From the cell containing the given text, extract its center point as [X, Y] coordinate. 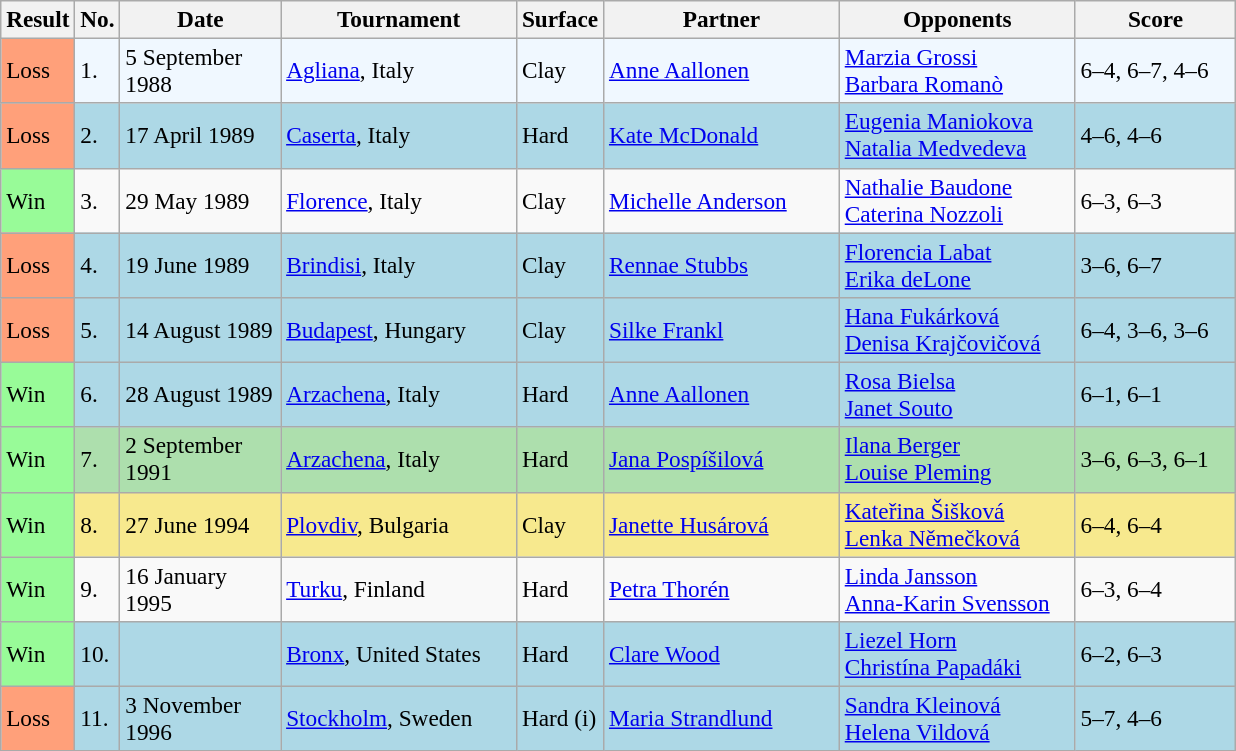
Kate McDonald [722, 136]
Janette Husárová [722, 524]
Jana Pospíšilová [722, 460]
6–2, 6–3 [1156, 654]
17 April 1989 [200, 136]
6–4, 6–7, 4–6 [1156, 70]
Marzia Grossi Barbara Romanò [957, 70]
2. [98, 136]
3 November 1996 [200, 718]
Petra Thorén [722, 588]
19 June 1989 [200, 264]
Hana Fukárková Denisa Krajčovičová [957, 330]
Hard (i) [560, 718]
27 June 1994 [200, 524]
Surface [560, 19]
Rosa Bielsa Janet Souto [957, 394]
4. [98, 264]
Agliana, Italy [399, 70]
29 May 1989 [200, 200]
16 January 1995 [200, 588]
Clare Wood [722, 654]
9. [98, 588]
Budapest, Hungary [399, 330]
Sandra Kleinová Helena Vildová [957, 718]
5 September 1988 [200, 70]
3–6, 6–7 [1156, 264]
Ilana Berger Louise Pleming [957, 460]
Eugenia Maniokova Natalia Medvedeva [957, 136]
No. [98, 19]
1. [98, 70]
Liezel Horn Christína Papadáki [957, 654]
6–4, 6–4 [1156, 524]
5–7, 4–6 [1156, 718]
5. [98, 330]
Florencia Labat Erika deLone [957, 264]
8. [98, 524]
4–6, 4–6 [1156, 136]
Opponents [957, 19]
6. [98, 394]
Michelle Anderson [722, 200]
11. [98, 718]
7. [98, 460]
Result [38, 19]
Stockholm, Sweden [399, 718]
Brindisi, Italy [399, 264]
Score [1156, 19]
14 August 1989 [200, 330]
Date [200, 19]
Nathalie Baudone Caterina Nozzoli [957, 200]
Maria Strandlund [722, 718]
Tournament [399, 19]
6–3, 6–3 [1156, 200]
Florence, Italy [399, 200]
Plovdiv, Bulgaria [399, 524]
10. [98, 654]
Caserta, Italy [399, 136]
28 August 1989 [200, 394]
Rennae Stubbs [722, 264]
3. [98, 200]
Linda Jansson Anna-Karin Svensson [957, 588]
2 September 1991 [200, 460]
3–6, 6–3, 6–1 [1156, 460]
6–1, 6–1 [1156, 394]
Kateřina Šišková Lenka Němečková [957, 524]
Bronx, United States [399, 654]
Partner [722, 19]
Turku, Finland [399, 588]
6–4, 3–6, 3–6 [1156, 330]
6–3, 6–4 [1156, 588]
Silke Frankl [722, 330]
